For the text-containing cell, return its midpoint in [X, Y] coordinate format. 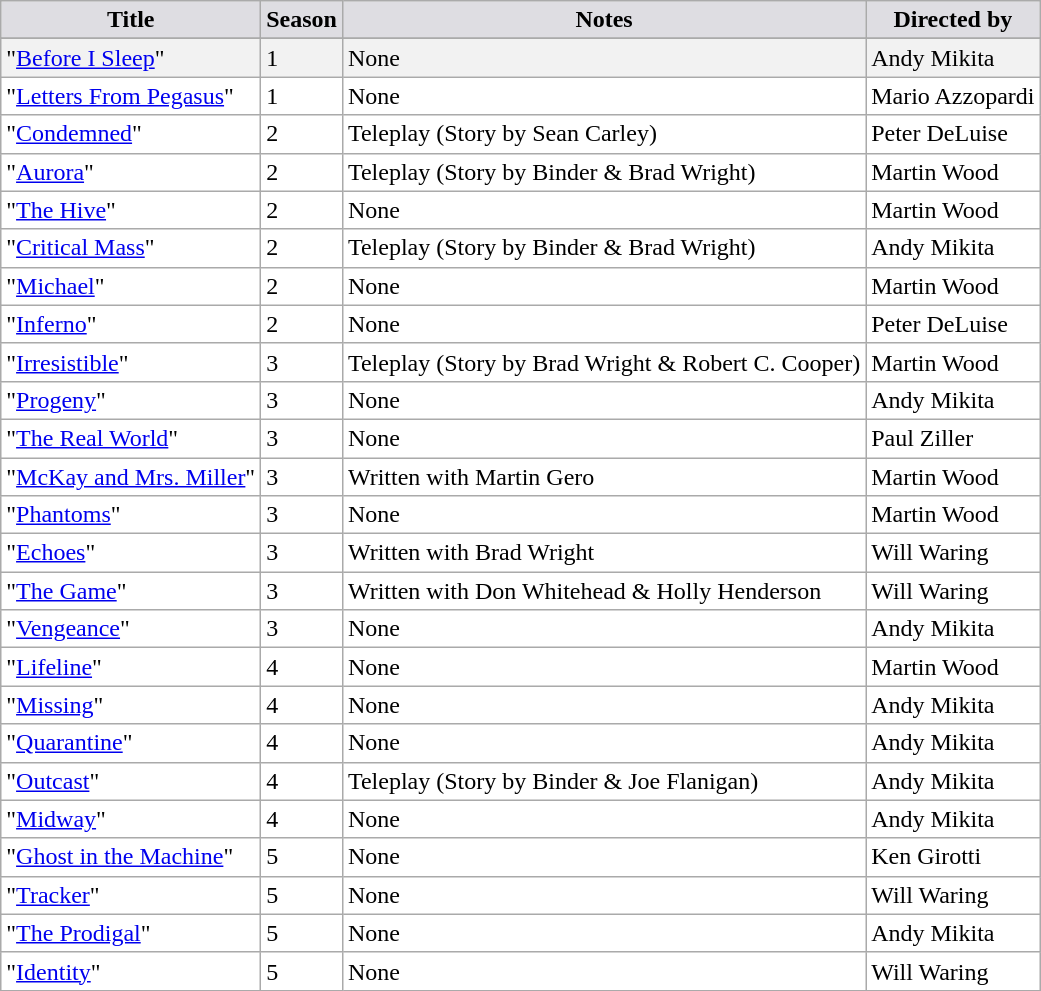
"Phantoms" [131, 515]
Ken Girotti [953, 857]
Season [302, 20]
"McKay and Mrs. Miller" [131, 477]
Teleplay (Story by Brad Wright & Robert C. Cooper) [604, 362]
Directed by [953, 20]
Written with Brad Wright [604, 553]
"Inferno" [131, 324]
"Ghost in the Machine" [131, 857]
"The Game" [131, 591]
"Quarantine" [131, 743]
"Critical Mass" [131, 248]
"Condemned" [131, 134]
Teleplay (Story by Sean Carley) [604, 134]
Mario Azzopardi [953, 96]
"Tracker" [131, 895]
"The Hive" [131, 210]
"Before I Sleep" [131, 58]
"Irresistible" [131, 362]
Title [131, 20]
Teleplay (Story by Binder & Joe Flanigan) [604, 781]
"Midway" [131, 819]
"Michael" [131, 286]
"The Prodigal" [131, 933]
Paul Ziller [953, 438]
"Letters From Pegasus" [131, 96]
"Lifeline" [131, 667]
"Echoes" [131, 553]
Written with Martin Gero [604, 477]
Notes [604, 20]
"Vengeance" [131, 629]
"Outcast" [131, 781]
"Identity" [131, 971]
"Aurora" [131, 172]
"Progeny" [131, 400]
Written with Don Whitehead & Holly Henderson [604, 591]
"The Real World" [131, 438]
"Missing" [131, 705]
